Find where the given text appears and provide that cell's center as [X, Y] coordinate. 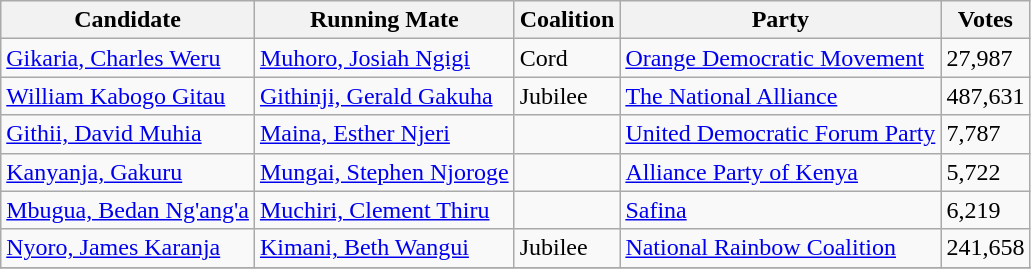
Votes [986, 20]
487,631 [986, 96]
27,987 [986, 58]
United Democratic Forum Party [780, 134]
Mungai, Stephen Njoroge [384, 172]
National Rainbow Coalition [780, 248]
Mbugua, Bedan Ng'ang'a [128, 210]
Safina [780, 210]
7,787 [986, 134]
Alliance Party of Kenya [780, 172]
241,658 [986, 248]
Nyoro, James Karanja [128, 248]
Party [780, 20]
The National Alliance [780, 96]
Muhoro, Josiah Ngigi [384, 58]
Githinji, Gerald Gakuha [384, 96]
Coalition [567, 20]
Gikaria, Charles Weru [128, 58]
Orange Democratic Movement [780, 58]
Cord [567, 58]
Kimani, Beth Wangui [384, 248]
William Kabogo Gitau [128, 96]
Running Mate [384, 20]
Muchiri, Clement Thiru [384, 210]
Maina, Esther Njeri [384, 134]
Candidate [128, 20]
6,219 [986, 210]
Kanyanja, Gakuru [128, 172]
5,722 [986, 172]
Githii, David Muhia [128, 134]
